Return (x, y) of the center of cell containing provided text 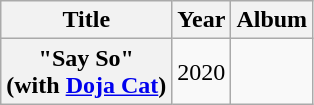
Title (86, 20)
2020 (202, 72)
Album (272, 20)
"Say So"(with Doja Cat) (86, 72)
Year (202, 20)
